Return the (x, y) coordinate for the center point of the cell that contains the specified text.  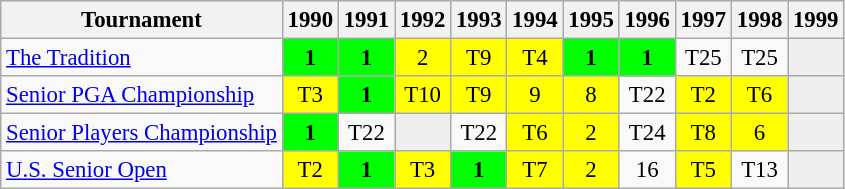
T13 (759, 170)
T4 (535, 58)
16 (647, 170)
1994 (535, 20)
1998 (759, 20)
1999 (816, 20)
Senior Players Championship (142, 133)
1997 (703, 20)
1996 (647, 20)
T5 (703, 170)
9 (535, 95)
T8 (703, 133)
6 (759, 133)
8 (591, 95)
U.S. Senior Open (142, 170)
1990 (310, 20)
T7 (535, 170)
Tournament (142, 20)
T24 (647, 133)
1991 (366, 20)
The Tradition (142, 58)
1995 (591, 20)
Senior PGA Championship (142, 95)
1992 (422, 20)
T10 (422, 95)
1993 (479, 20)
